Return the (X, Y) coordinate for the center point of the cell that contains the specified text.  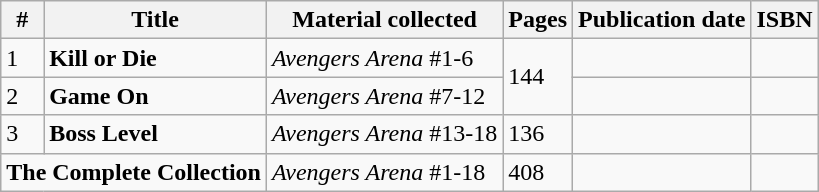
Avengers Arena #1-18 (384, 172)
Publication date (662, 20)
The Complete Collection (134, 172)
Pages (538, 20)
# (22, 20)
144 (538, 77)
136 (538, 134)
Avengers Arena #1-6 (384, 58)
Title (156, 20)
ISBN (784, 20)
Material collected (384, 20)
Game On (156, 96)
Avengers Arena #7-12 (384, 96)
3 (22, 134)
Boss Level (156, 134)
408 (538, 172)
2 (22, 96)
1 (22, 58)
Avengers Arena #13-18 (384, 134)
Kill or Die (156, 58)
